Return (X, Y) of the center of cell containing provided text 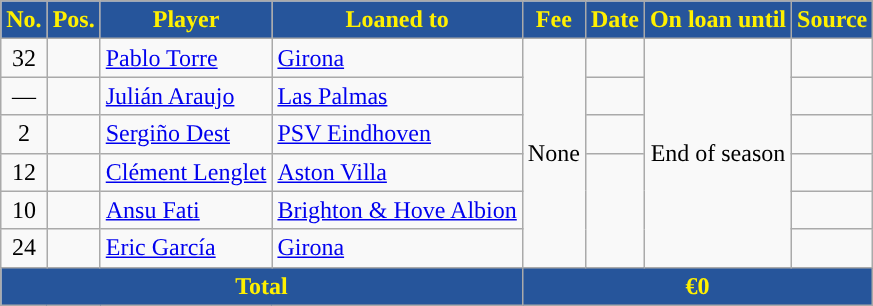
Player (186, 20)
€0 (697, 286)
PSV Eindhoven (397, 134)
None (554, 153)
Source (832, 20)
Pablo Torre (186, 58)
On loan until (718, 20)
Las Palmas (397, 96)
Brighton & Hove Albion (397, 210)
Total (262, 286)
Pos. (74, 20)
12 (24, 172)
Date (614, 20)
Fee (554, 20)
Ansu Fati (186, 210)
Eric García (186, 248)
— (24, 96)
Sergiño Dest (186, 134)
24 (24, 248)
Clément Lenglet (186, 172)
10 (24, 210)
Julián Araujo (186, 96)
32 (24, 58)
2 (24, 134)
Loaned to (397, 20)
End of season (718, 153)
No. (24, 20)
Aston Villa (397, 172)
